For the text-containing cell, return its midpoint in [x, y] coordinate format. 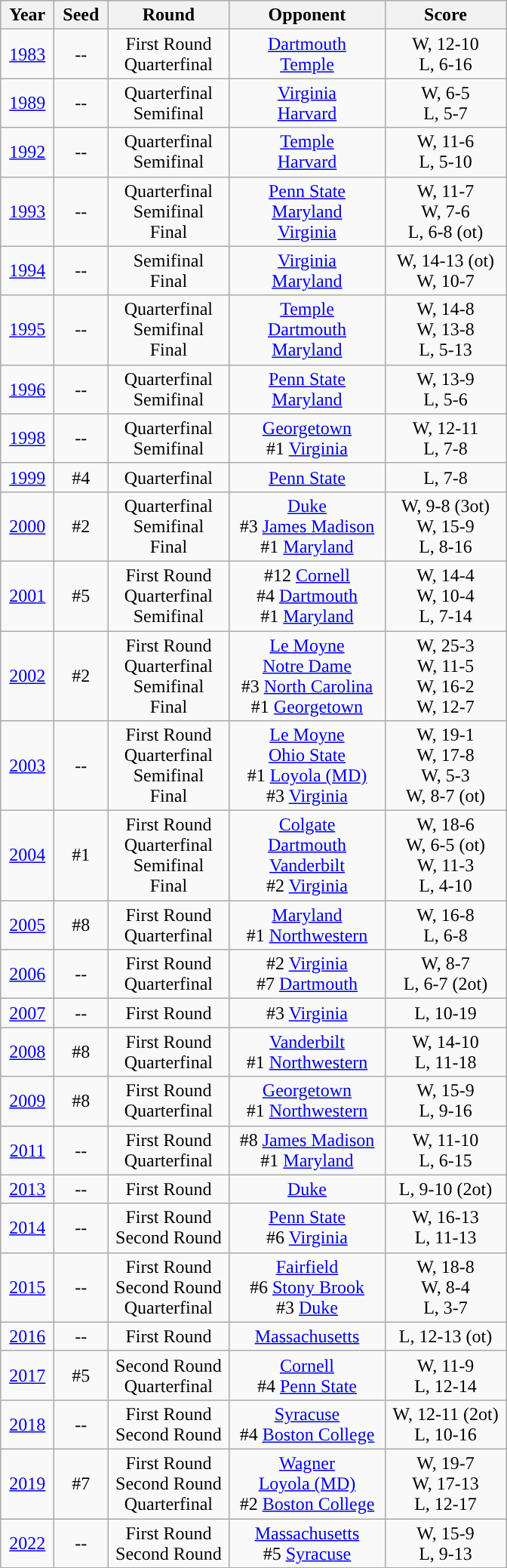
Syracuse#4 Boston College [307, 1424]
W, 6-5L, 5-7 [445, 103]
#4 [81, 477]
Fairfield#6 Stony Brook#3 Duke [307, 1287]
W, 14-4W, 10-4L, 7-14 [445, 596]
2013 [27, 1189]
2009 [27, 1101]
#8 James Madison#1 Maryland [307, 1151]
2018 [27, 1424]
Opponent [307, 15]
W, 15-9L, 9-16 [445, 1101]
VirginiaHarvard [307, 103]
Penn State#6 Virginia [307, 1228]
1993 [27, 211]
2011 [27, 1151]
Le MoyneOhio State#1 Loyola (MD)#3 Virginia [307, 766]
1992 [27, 152]
2007 [27, 1013]
Georgetown#1 Virginia [307, 438]
W, 11-6L, 5-10 [445, 152]
1994 [27, 270]
W, 9-8 (3ot)W, 15-9L, 8-16 [445, 526]
VirginiaMaryland [307, 270]
W, 11-7W, 7-6L, 6-8 (ot) [445, 211]
TempleDartmouthMaryland [307, 330]
L, 9-10 (2ot) [445, 1189]
Cornell#4 Penn State [307, 1375]
2015 [27, 1287]
DartmouthTemple [307, 54]
1998 [27, 438]
W, 15-9 L, 9-13 [445, 1543]
2006 [27, 974]
2002 [27, 676]
First RoundQuarterfinalSemifinal [169, 596]
W, 11-9L, 12-14 [445, 1375]
2016 [27, 1336]
W, 19-1W, 17-8W, 5-3W, 8-7 (ot) [445, 766]
ColgateDartmouthVanderbilt#2 Virginia [307, 856]
#12 Cornell#4 Dartmouth#1 Maryland [307, 596]
Penn StateMarylandVirginia [307, 211]
L, 10-19 [445, 1013]
2003 [27, 766]
L, 7-8 [445, 477]
1999 [27, 477]
W, 12-10L, 6-16 [445, 54]
1995 [27, 330]
#7 [81, 1483]
W, 12-11L, 7-8 [445, 438]
Massachusetts #5 Syracuse [307, 1543]
W, 16-8L, 6-8 [445, 926]
2022 [27, 1543]
SemifinalFinal [169, 270]
1996 [27, 390]
1989 [27, 103]
Vanderbilt#1 Northwestern [307, 1052]
2004 [27, 856]
W, 13-9L, 5-6 [445, 390]
Year [27, 15]
Second RoundQuarterfinal [169, 1375]
2019 [27, 1483]
Penn State [307, 477]
#2 Virginia#7 Dartmouth [307, 974]
2017 [27, 1375]
W, 11-10L, 6-15 [445, 1151]
Score [445, 15]
2008 [27, 1052]
W, 19-7 W, 17-13 L, 12-17 [445, 1483]
W, 14-13 (ot)W, 10-7 [445, 270]
2005 [27, 926]
2000 [27, 526]
TempleHarvard [307, 152]
Massachusetts [307, 1336]
W, 18-8W, 8-4L, 3-7 [445, 1287]
W, 12-11 (2ot)L, 10-16 [445, 1424]
W, 16-13L, 11-13 [445, 1228]
Quarterfinal [169, 477]
Maryland#1 Northwestern [307, 926]
2001 [27, 596]
Duke#3 James Madison#1 Maryland [307, 526]
WagnerLoyola (MD) #2 Boston College [307, 1483]
Duke [307, 1189]
Round [169, 15]
Seed [81, 15]
W, 14-10L, 11-18 [445, 1052]
Penn StateMaryland [307, 390]
#3 Virginia [307, 1013]
Le MoyneNotre Dame#3 North Carolina#1 Georgetown [307, 676]
W, 25-3W, 11-5W, 16-2W, 12-7 [445, 676]
1983 [27, 54]
Georgetown#1 Northwestern [307, 1101]
W, 8-7L, 6-7 (2ot) [445, 974]
#1 [81, 856]
W, 18-6W, 6-5 (ot)W, 11-3L, 4-10 [445, 856]
2014 [27, 1228]
L, 12-13 (ot) [445, 1336]
W, 14-8W, 13-8L, 5-13 [445, 330]
